Output the (X, Y) coordinate of the center of the cell containing the given text.  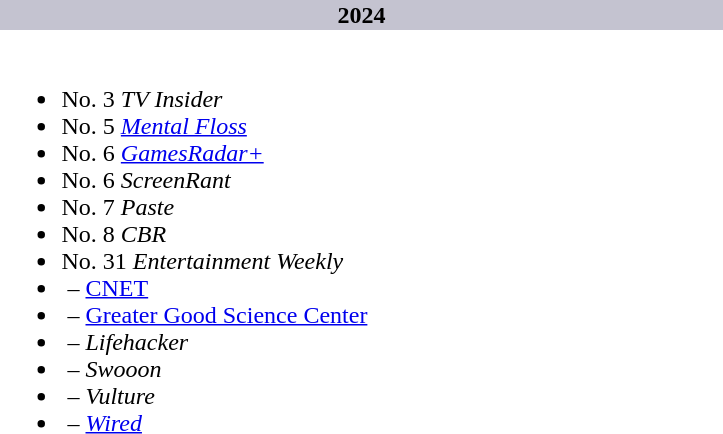
2024 (362, 15)
